Capture the cell that displays the provided text and extract its [X, Y] central coordinate. 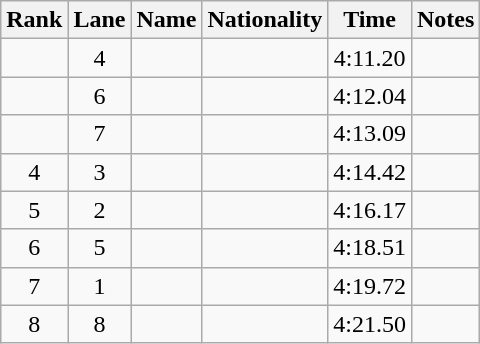
Rank [34, 20]
4:21.50 [370, 324]
4:16.17 [370, 210]
1 [100, 286]
4:19.72 [370, 286]
Notes [445, 20]
2 [100, 210]
Name [166, 20]
Time [370, 20]
3 [100, 172]
4:14.42 [370, 172]
4:13.09 [370, 134]
Nationality [265, 20]
Lane [100, 20]
4:11.20 [370, 58]
4:12.04 [370, 96]
4:18.51 [370, 248]
